Search for the cell housing the specified text and yield its [x, y] center coordinate. 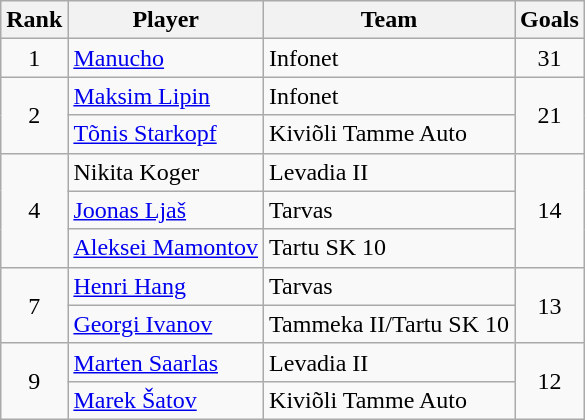
14 [550, 210]
1 [34, 58]
Marek Šatov [166, 400]
Player [166, 20]
13 [550, 305]
Aleksei Mamontov [166, 248]
Team [390, 20]
Tõnis Starkopf [166, 134]
Goals [550, 20]
Tartu SK 10 [390, 248]
9 [34, 381]
Joonas Ljaš [166, 210]
7 [34, 305]
31 [550, 58]
4 [34, 210]
Georgi Ivanov [166, 324]
2 [34, 115]
12 [550, 381]
Marten Saarlas [166, 362]
Nikita Koger [166, 172]
Henri Hang [166, 286]
Rank [34, 20]
Tammeka II/Tartu SK 10 [390, 324]
Maksim Lipin [166, 96]
Manucho [166, 58]
21 [550, 115]
